Pinpoint the cell where the given text exists, returning its [X, Y] midpoint coordinate. 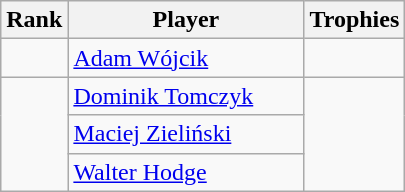
Trophies [354, 20]
Player [186, 20]
Dominik Tomczyk [186, 96]
Walter Hodge [186, 172]
Rank [34, 20]
Adam Wójcik [186, 58]
Maciej Zieliński [186, 134]
